Return the (X, Y) coordinate for the center point of the cell that contains the specified text.  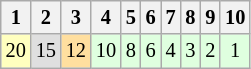
5 (131, 17)
12 (76, 51)
15 (46, 51)
7 (171, 17)
9 (210, 17)
20 (16, 51)
